Search for the cell housing the specified text and yield its (X, Y) center coordinate. 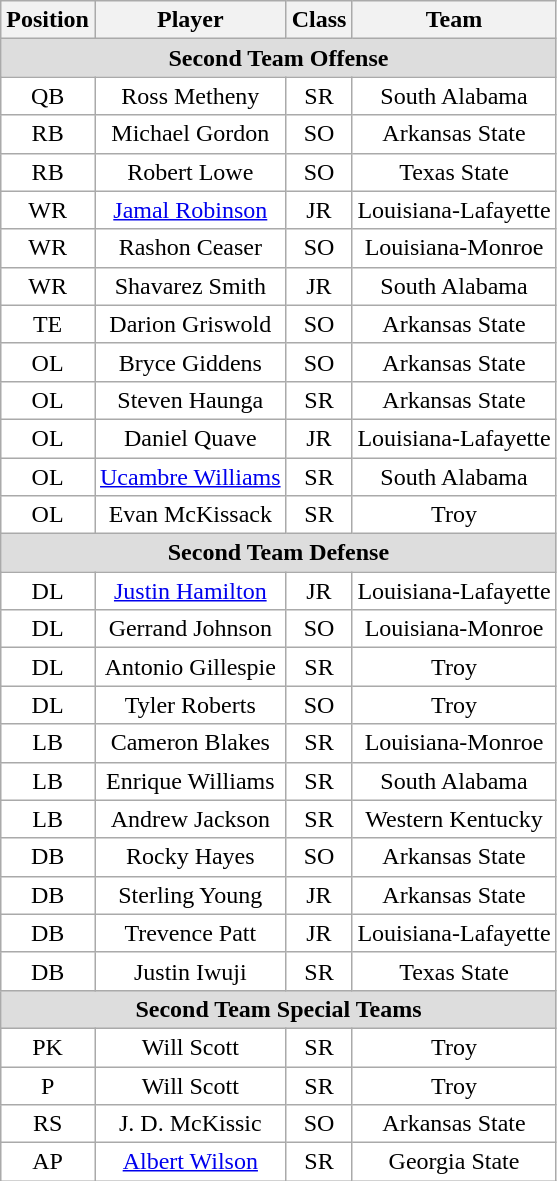
Evan McKissack (190, 515)
Trevence Patt (190, 933)
Daniel Quave (190, 438)
Position (48, 20)
P (48, 1085)
Robert Lowe (190, 172)
Antonio Gillespie (190, 667)
Steven Haunga (190, 400)
Rocky Hayes (190, 857)
Bryce Giddens (190, 362)
Albert Wilson (190, 1162)
Ucambre Williams (190, 477)
Class (319, 20)
Justin Iwuji (190, 971)
Player (190, 20)
J. D. McKissic (190, 1124)
Tyler Roberts (190, 705)
Ross Metheny (190, 96)
Second Team Offense (278, 58)
TE (48, 324)
Gerrand Johnson (190, 629)
Jamal Robinson (190, 210)
Enrique Williams (190, 781)
Rashon Ceaser (190, 248)
Michael Gordon (190, 134)
Andrew Jackson (190, 819)
PK (48, 1047)
QB (48, 96)
Georgia State (454, 1162)
Darion Griswold (190, 324)
Western Kentucky (454, 819)
Cameron Blakes (190, 743)
Justin Hamilton (190, 591)
AP (48, 1162)
Team (454, 20)
Shavarez Smith (190, 286)
Second Team Special Teams (278, 1009)
RS (48, 1124)
Second Team Defense (278, 553)
Sterling Young (190, 895)
